Provide the [X, Y] coordinate of the cell's center where the given text is located.  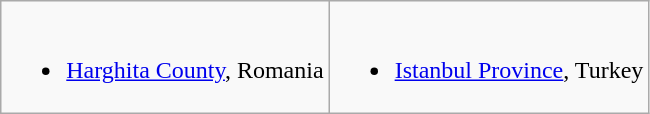
Harghita County, Romania [165, 58]
Istanbul Province, Turkey [489, 58]
